Identify which cell holds the provided text, then report its [X, Y] central coordinate. 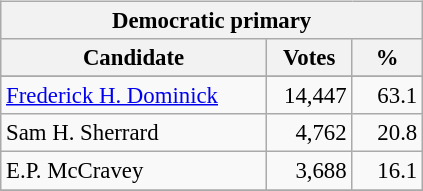
4,762 [309, 133]
20.8 [388, 133]
Democratic primary [212, 21]
% [388, 58]
14,447 [309, 96]
63.1 [388, 96]
Sam H. Sherrard [134, 133]
Candidate [134, 58]
E.P. McCravey [134, 171]
16.1 [388, 171]
Frederick H. Dominick [134, 96]
3,688 [309, 171]
Votes [309, 58]
